Return (x, y) of the center of cell containing provided text 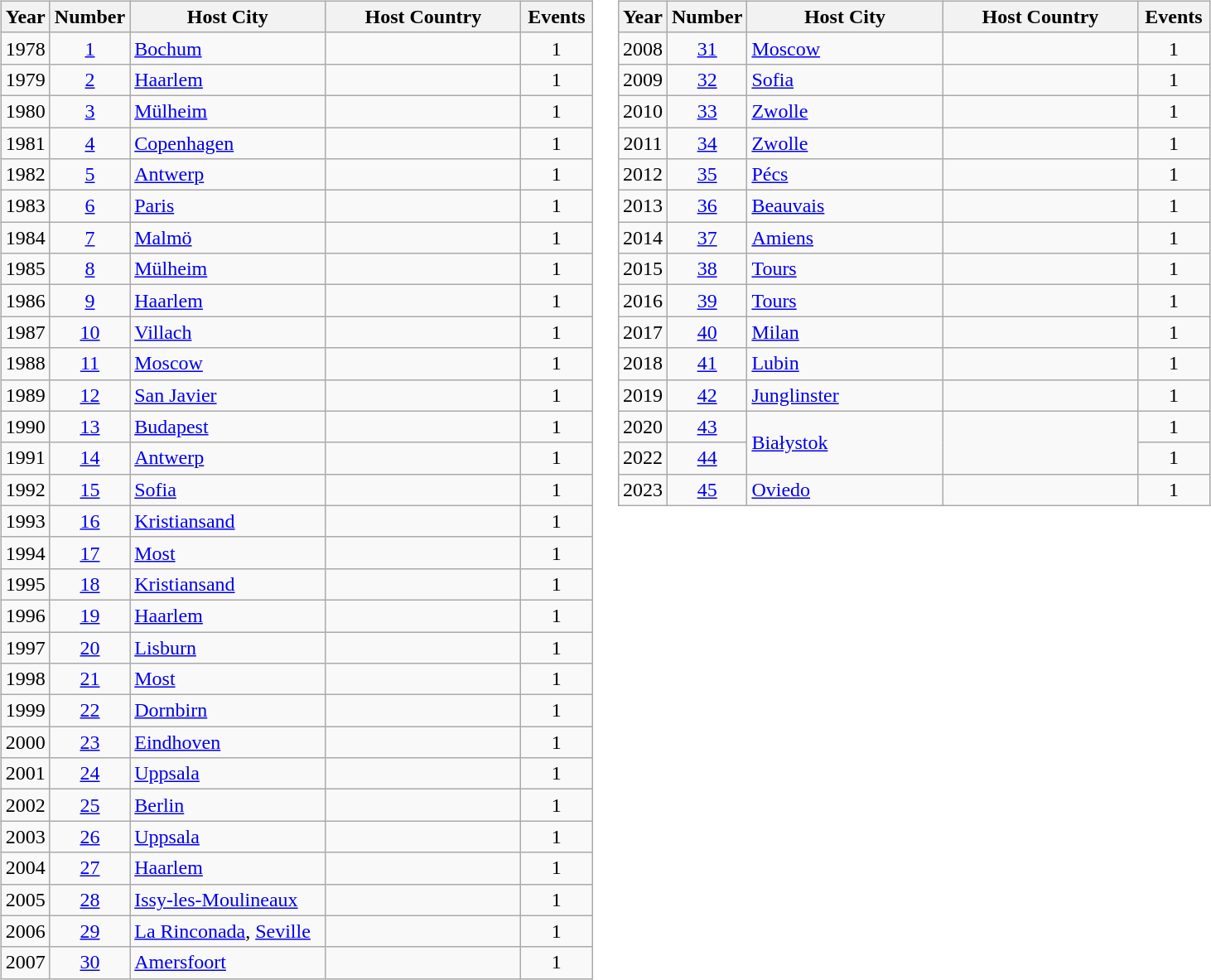
Junglinster (845, 395)
Budapest (228, 427)
43 (707, 427)
2003 (25, 837)
12 (89, 395)
2018 (643, 364)
2012 (643, 175)
Eindhoven (228, 742)
18 (89, 584)
2000 (25, 742)
Paris (228, 206)
10 (89, 332)
Copenhagen (228, 143)
23 (89, 742)
9 (89, 301)
Milan (845, 332)
Malmö (228, 238)
11 (89, 364)
38 (707, 269)
Villach (228, 332)
4 (89, 143)
24 (89, 774)
2013 (643, 206)
20 (89, 647)
2016 (643, 301)
2006 (25, 931)
2001 (25, 774)
1982 (25, 175)
2022 (643, 458)
Pécs (845, 175)
1978 (25, 48)
22 (89, 711)
2019 (643, 395)
2023 (643, 490)
16 (89, 521)
La Rinconada, Seville (228, 931)
36 (707, 206)
1981 (25, 143)
1985 (25, 269)
3 (89, 111)
6 (89, 206)
14 (89, 458)
Lisburn (228, 647)
40 (707, 332)
42 (707, 395)
27 (89, 868)
Amersfoort (228, 963)
1986 (25, 301)
34 (707, 143)
2 (89, 80)
41 (707, 364)
Lubin (845, 364)
1988 (25, 364)
25 (89, 805)
2010 (643, 111)
Amiens (845, 238)
28 (89, 900)
21 (89, 679)
2020 (643, 427)
17 (89, 553)
Bochum (228, 48)
1989 (25, 395)
32 (707, 80)
30 (89, 963)
2008 (643, 48)
15 (89, 490)
1983 (25, 206)
1979 (25, 80)
Issy-les-Moulineaux (228, 900)
1998 (25, 679)
2002 (25, 805)
Beauvais (845, 206)
29 (89, 931)
13 (89, 427)
Oviedo (845, 490)
8 (89, 269)
2011 (643, 143)
5 (89, 175)
39 (707, 301)
1992 (25, 490)
26 (89, 837)
2015 (643, 269)
1991 (25, 458)
7 (89, 238)
1999 (25, 711)
44 (707, 458)
2017 (643, 332)
31 (707, 48)
San Javier (228, 395)
1997 (25, 647)
1995 (25, 584)
33 (707, 111)
2007 (25, 963)
1996 (25, 616)
35 (707, 175)
2014 (643, 238)
1994 (25, 553)
1987 (25, 332)
2004 (25, 868)
1984 (25, 238)
1993 (25, 521)
1990 (25, 427)
37 (707, 238)
Berlin (228, 805)
2009 (643, 80)
2005 (25, 900)
1980 (25, 111)
45 (707, 490)
Białystok (845, 442)
19 (89, 616)
Dornbirn (228, 711)
